Capture the cell that displays the provided text and extract its (x, y) central coordinate. 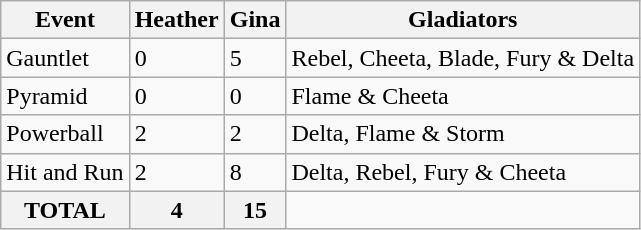
Hit and Run (65, 172)
4 (176, 210)
Gina (255, 20)
Event (65, 20)
Heather (176, 20)
5 (255, 58)
15 (255, 210)
Powerball (65, 134)
Gladiators (463, 20)
TOTAL (65, 210)
Gauntlet (65, 58)
8 (255, 172)
Pyramid (65, 96)
Rebel, Cheeta, Blade, Fury & Delta (463, 58)
Delta, Flame & Storm (463, 134)
Delta, Rebel, Fury & Cheeta (463, 172)
Flame & Cheeta (463, 96)
